Return the (X, Y) coordinate for the center point of the cell that contains the specified text.  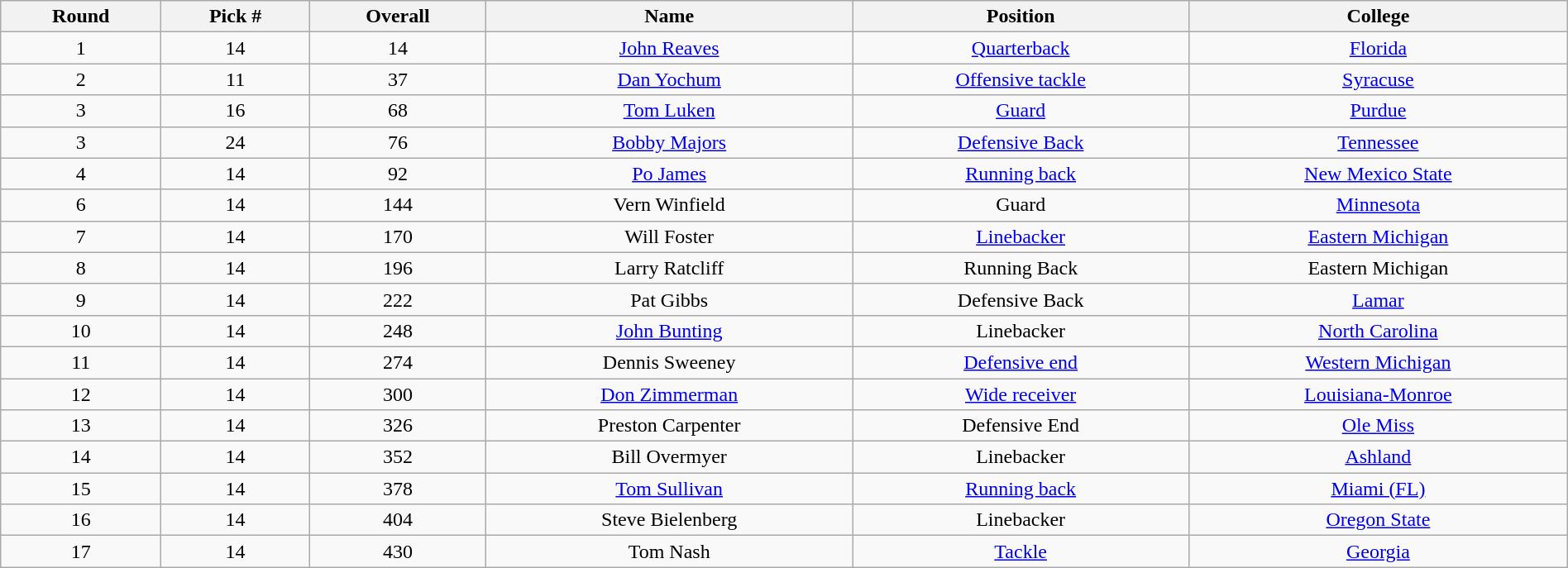
Position (1021, 17)
North Carolina (1379, 331)
Ashland (1379, 457)
John Reaves (670, 48)
Purdue (1379, 111)
378 (397, 489)
Minnesota (1379, 205)
Western Michigan (1379, 362)
37 (397, 79)
68 (397, 111)
10 (81, 331)
Overall (397, 17)
Bobby Majors (670, 142)
Pat Gibbs (670, 299)
7 (81, 236)
9 (81, 299)
Louisiana-Monroe (1379, 394)
326 (397, 426)
Don Zimmerman (670, 394)
Po James (670, 174)
1 (81, 48)
Name (670, 17)
404 (397, 520)
John Bunting (670, 331)
24 (235, 142)
Dennis Sweeney (670, 362)
222 (397, 299)
196 (397, 268)
Defensive end (1021, 362)
Will Foster (670, 236)
Tom Luken (670, 111)
Steve Bielenberg (670, 520)
Vern Winfield (670, 205)
Preston Carpenter (670, 426)
Quarterback (1021, 48)
92 (397, 174)
Oregon State (1379, 520)
274 (397, 362)
6 (81, 205)
Defensive End (1021, 426)
Wide receiver (1021, 394)
4 (81, 174)
Tackle (1021, 551)
Florida (1379, 48)
Lamar (1379, 299)
New Mexico State (1379, 174)
Miami (FL) (1379, 489)
352 (397, 457)
Dan Yochum (670, 79)
8 (81, 268)
13 (81, 426)
2 (81, 79)
Tom Sullivan (670, 489)
College (1379, 17)
Running Back (1021, 268)
248 (397, 331)
76 (397, 142)
Pick # (235, 17)
300 (397, 394)
Offensive tackle (1021, 79)
17 (81, 551)
Tennessee (1379, 142)
Larry Ratcliff (670, 268)
Ole Miss (1379, 426)
144 (397, 205)
12 (81, 394)
170 (397, 236)
Georgia (1379, 551)
Tom Nash (670, 551)
430 (397, 551)
Bill Overmyer (670, 457)
Syracuse (1379, 79)
15 (81, 489)
Round (81, 17)
